Return (x, y) of the center of cell containing provided text 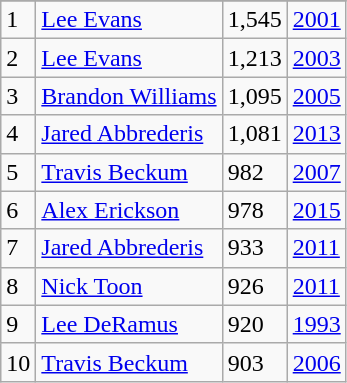
Alex Erickson (129, 210)
7 (18, 248)
982 (254, 172)
2006 (316, 362)
3 (18, 96)
2003 (316, 58)
2005 (316, 96)
1,081 (254, 134)
10 (18, 362)
1993 (316, 324)
9 (18, 324)
Nick Toon (129, 286)
Lee DeRamus (129, 324)
Brandon Williams (129, 96)
933 (254, 248)
2013 (316, 134)
920 (254, 324)
2007 (316, 172)
2015 (316, 210)
4 (18, 134)
978 (254, 210)
1,095 (254, 96)
903 (254, 362)
1 (18, 20)
6 (18, 210)
2 (18, 58)
8 (18, 286)
926 (254, 286)
2001 (316, 20)
5 (18, 172)
1,213 (254, 58)
1,545 (254, 20)
